Capture the cell that displays the provided text and extract its (X, Y) central coordinate. 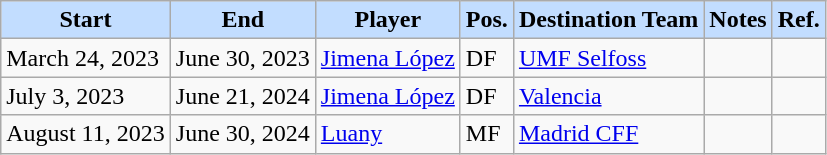
MF (486, 134)
Valencia (608, 96)
June 30, 2024 (242, 134)
Pos. (486, 20)
June 21, 2024 (242, 96)
Ref. (798, 20)
June 30, 2023 (242, 58)
Luany (388, 134)
End (242, 20)
Start (86, 20)
UMF Selfoss (608, 58)
Madrid CFF (608, 134)
Notes (738, 20)
August 11, 2023 (86, 134)
Player (388, 20)
July 3, 2023 (86, 96)
March 24, 2023 (86, 58)
Destination Team (608, 20)
